Locate the cell with the specified text and output its [x, y] center coordinate. 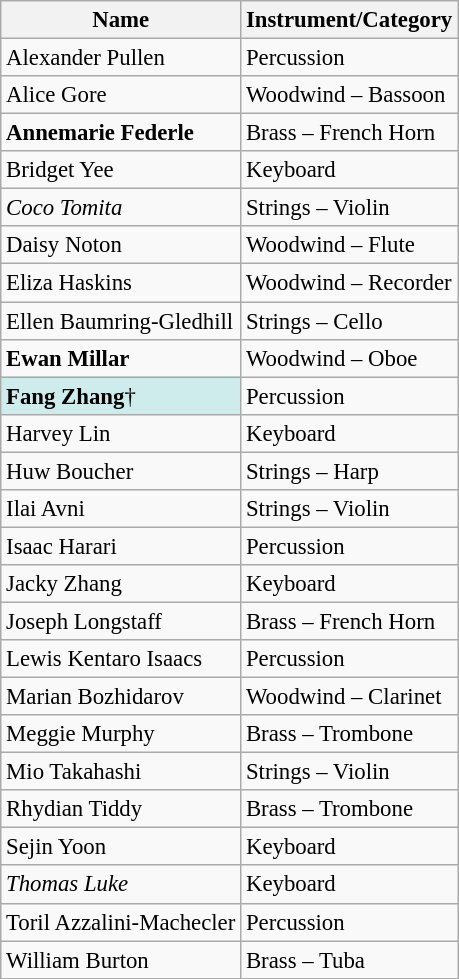
Strings – Harp [350, 471]
Brass – Tuba [350, 960]
Isaac Harari [121, 546]
Huw Boucher [121, 471]
Woodwind – Oboe [350, 358]
Mio Takahashi [121, 772]
Ewan Millar [121, 358]
Sejin Yoon [121, 847]
Ilai Avni [121, 509]
Meggie Murphy [121, 734]
Toril Azzalini-Machecler [121, 922]
Woodwind – Recorder [350, 283]
Fang Zhang† [121, 396]
Ellen Baumring-Gledhill [121, 321]
Alexander Pullen [121, 58]
Rhydian Tiddy [121, 809]
Instrument/Category [350, 20]
Annemarie Federle [121, 133]
Woodwind – Bassoon [350, 95]
Coco Tomita [121, 208]
William Burton [121, 960]
Bridget Yee [121, 170]
Lewis Kentaro Isaacs [121, 659]
Strings – Cello [350, 321]
Joseph Longstaff [121, 621]
Jacky Zhang [121, 584]
Eliza Haskins [121, 283]
Harvey Lin [121, 433]
Woodwind – Flute [350, 245]
Alice Gore [121, 95]
Marian Bozhidarov [121, 697]
Name [121, 20]
Daisy Noton [121, 245]
Woodwind – Clarinet [350, 697]
Thomas Luke [121, 885]
